Identify which cell holds the provided text, then report its [x, y] central coordinate. 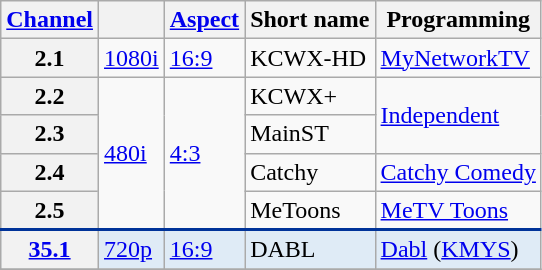
2.5 [50, 210]
KCWX+ [310, 96]
2.2 [50, 96]
2.4 [50, 172]
1080i [132, 58]
2.3 [50, 134]
MainST [310, 134]
MeTV Toons [458, 210]
Programming [458, 20]
Aspect [204, 20]
Short name [310, 20]
Catchy [310, 172]
Dabl (KMYS) [458, 250]
Catchy Comedy [458, 172]
35.1 [50, 250]
MyNetworkTV [458, 58]
720p [132, 250]
Independent [458, 115]
DABL [310, 250]
480i [132, 154]
2.1 [50, 58]
MeToons [310, 210]
Channel [50, 20]
4:3 [204, 154]
KCWX-HD [310, 58]
